Determine the (X, Y) coordinate at the center of the cell enclosing the given text.  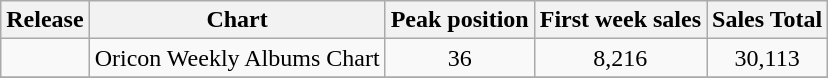
First week sales (620, 20)
Peak position (460, 20)
Oricon Weekly Albums Chart (237, 58)
Chart (237, 20)
36 (460, 58)
8,216 (620, 58)
Sales Total (768, 20)
Release (45, 20)
30,113 (768, 58)
